For the text-containing cell, return its midpoint in (x, y) coordinate format. 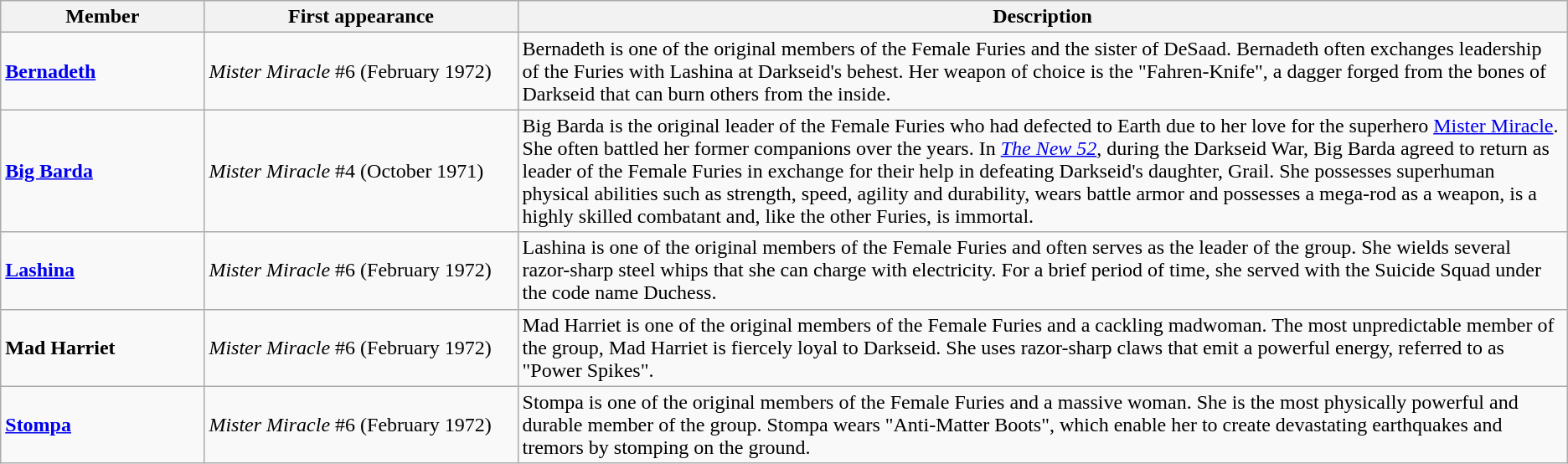
Mister Miracle #4 (October 1971) (361, 171)
Big Barda (102, 171)
Mad Harriet (102, 348)
First appearance (361, 17)
Description (1042, 17)
Member (102, 17)
Stompa (102, 425)
Lashina (102, 271)
Bernadeth (102, 71)
